Locate the cell with the specified text and output its (x, y) center coordinate. 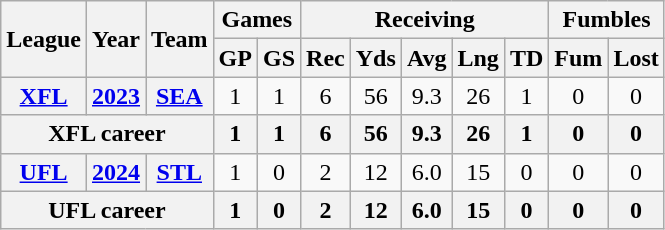
Receiving (425, 20)
Yds (376, 58)
Team (180, 39)
GS (278, 58)
XFL career (107, 134)
Games (256, 20)
League (44, 39)
UFL career (107, 210)
GP (235, 58)
STL (180, 172)
Fum (578, 58)
2024 (116, 172)
Year (116, 39)
Lost (636, 58)
XFL (44, 96)
SEA (180, 96)
2023 (116, 96)
Rec (326, 58)
TD (526, 58)
Fumbles (606, 20)
Avg (426, 58)
Lng (478, 58)
UFL (44, 172)
